Extract the (X, Y) coordinate from the center of the cell holding the provided text.  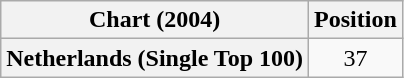
Netherlands (Single Top 100) (155, 58)
Chart (2004) (155, 20)
37 (356, 58)
Position (356, 20)
